Locate the cell with the specified text and output its (x, y) center coordinate. 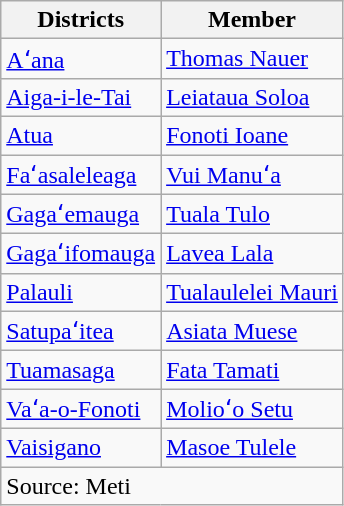
Vaʻa-o-Fonoti (81, 409)
Atua (81, 135)
Gagaʻemauga (81, 214)
Aiga-i-le-Tai (81, 97)
Vaisigano (81, 447)
Palauli (81, 292)
Faʻasaleleaga (81, 174)
Asiata Muese (252, 331)
Districts (81, 20)
Masoe Tulele (252, 447)
Tualaulelei Mauri (252, 292)
Tuamasaga (81, 370)
Member (252, 20)
Lavea Lala (252, 254)
Thomas Nauer (252, 59)
Vui Manuʻa (252, 174)
Leiataua Soloa (252, 97)
Aʻana (81, 59)
Molioʻo Setu (252, 409)
Fonoti Ioane (252, 135)
Fata Tamati (252, 370)
Gagaʻifomauga (81, 254)
Satupaʻitea (81, 331)
Source: Meti (172, 485)
Tuala Tulo (252, 214)
